Pinpoint the cell where the given text exists, returning its (X, Y) midpoint coordinate. 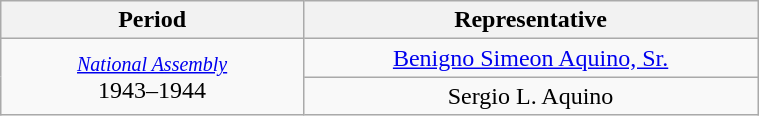
Benigno Simeon Aquino, Sr. (530, 58)
Sergio L. Aquino (530, 96)
Period (152, 20)
Representative (530, 20)
National Assembly1943–1944 (152, 77)
